Extract the [x, y] coordinate from the center of the cell holding the provided text.  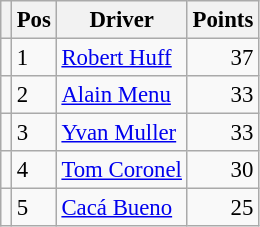
Alain Menu [122, 95]
1 [34, 58]
2 [34, 95]
30 [222, 170]
Pos [34, 20]
4 [34, 170]
Tom Coronel [122, 170]
25 [222, 208]
Driver [122, 20]
Yvan Muller [122, 133]
5 [34, 208]
3 [34, 133]
Points [222, 20]
Cacá Bueno [122, 208]
Robert Huff [122, 58]
37 [222, 58]
